Provide the (X, Y) coordinate of the cell's center where the given text is located.  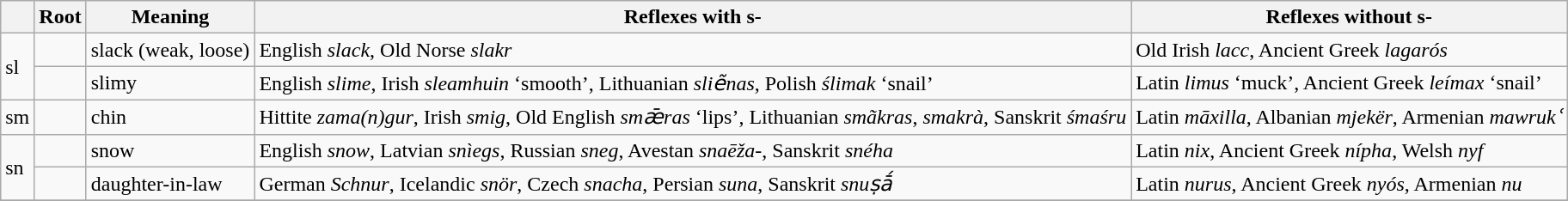
English snow, Latvian snìegs, Russian sneg, Avestan snaēža-, Sanskrit snéha (693, 150)
Reflexes without s- (1350, 17)
Latin māxilla, Albanian mjekër, Armenian mawrukʿ (1350, 117)
English slack, Old Norse slakr (693, 50)
German Schnur, Icelandic snör, Czech snacha, Persian suna, Sanskrit snuṣā́ (693, 184)
daughter-in-law (170, 184)
chin (170, 117)
Latin limus ‘muck’, Ancient Greek leímax ‘snail’ (1350, 83)
Hittite zama(n)gur, Irish smig, Old English smǣras ‘lips’, Lithuanian smãkras, smakrà, Sanskrit śmaśru (693, 117)
English slime, Irish sleamhuin ‘smooth’, Lithuanian sliẽnas, Polish ślimak ‘snail’ (693, 83)
sl (17, 67)
slack (weak, loose) (170, 50)
Latin nurus, Ancient Greek nyós, Armenian nu (1350, 184)
Meaning (170, 17)
sm (17, 117)
slimy (170, 83)
Old Irish lacc, Ancient Greek lagarós (1350, 50)
Reflexes with s- (693, 17)
snow (170, 150)
Root (60, 17)
sn (17, 167)
Latin nix, Ancient Greek nípha, Welsh nyf (1350, 150)
